Extract the [x, y] coordinate from the center of the cell holding the provided text.  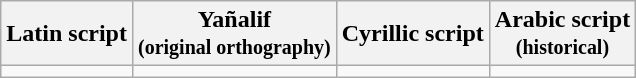
Arabic script(historical) [562, 34]
Latin script [67, 34]
Cyrillic script [412, 34]
Yañalif(original orthography) [234, 34]
